For the text-containing cell, return its midpoint in [x, y] coordinate format. 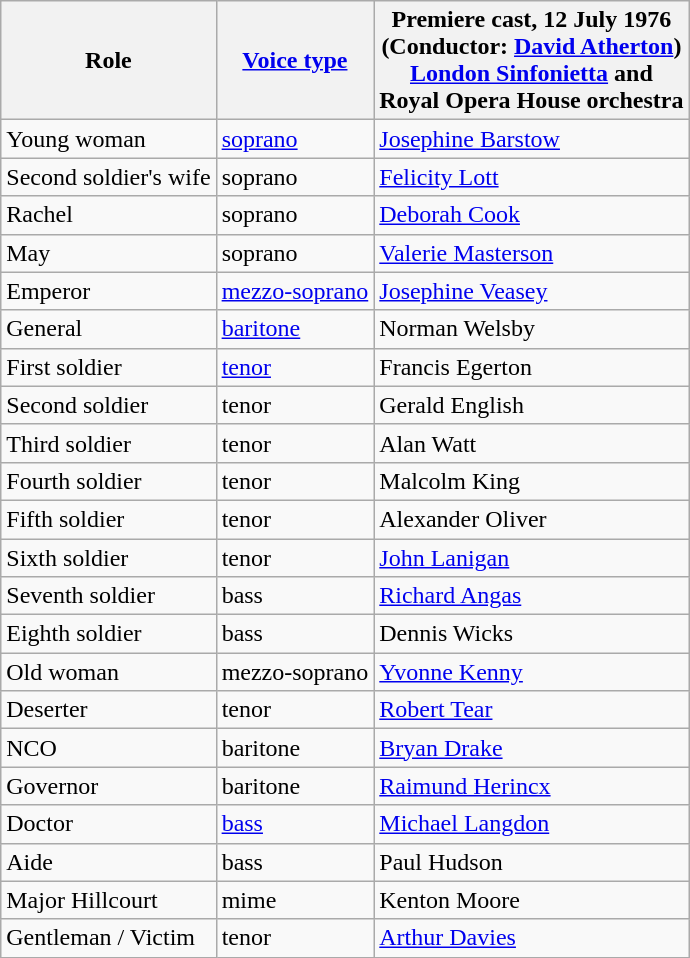
Deserter [108, 710]
Valerie Masterson [532, 253]
Rachel [108, 215]
Old woman [108, 672]
Sixth soldier [108, 557]
Seventh soldier [108, 596]
Richard Angas [532, 596]
Third soldier [108, 443]
Gerald English [532, 405]
Fourth soldier [108, 481]
First soldier [108, 367]
Raimund Herincx [532, 786]
Francis Egerton [532, 367]
Paul Hudson [532, 862]
NCO [108, 748]
John Lanigan [532, 557]
Robert Tear [532, 710]
Michael Langdon [532, 824]
Josephine Veasey [532, 291]
Eighth soldier [108, 634]
Emperor [108, 291]
Doctor [108, 824]
Josephine Barstow [532, 139]
Arthur Davies [532, 938]
Deborah Cook [532, 215]
Second soldier [108, 405]
Premiere cast, 12 July 1976(Conductor: David Atherton)London Sinfonietta andRoyal Opera House orchestra [532, 60]
Bryan Drake [532, 748]
Yvonne Kenny [532, 672]
Norman Welsby [532, 329]
Role [108, 60]
Voice type [295, 60]
Alan Watt [532, 443]
General [108, 329]
Major Hillcourt [108, 900]
Malcolm King [532, 481]
Alexander Oliver [532, 519]
Governor [108, 786]
Young woman [108, 139]
mime [295, 900]
Gentleman / Victim [108, 938]
Aide [108, 862]
Second soldier's wife [108, 177]
Fifth soldier [108, 519]
Felicity Lott [532, 177]
Dennis Wicks [532, 634]
Kenton Moore [532, 900]
May [108, 253]
